Extract the [x, y] coordinate from the center of the cell holding the provided text.  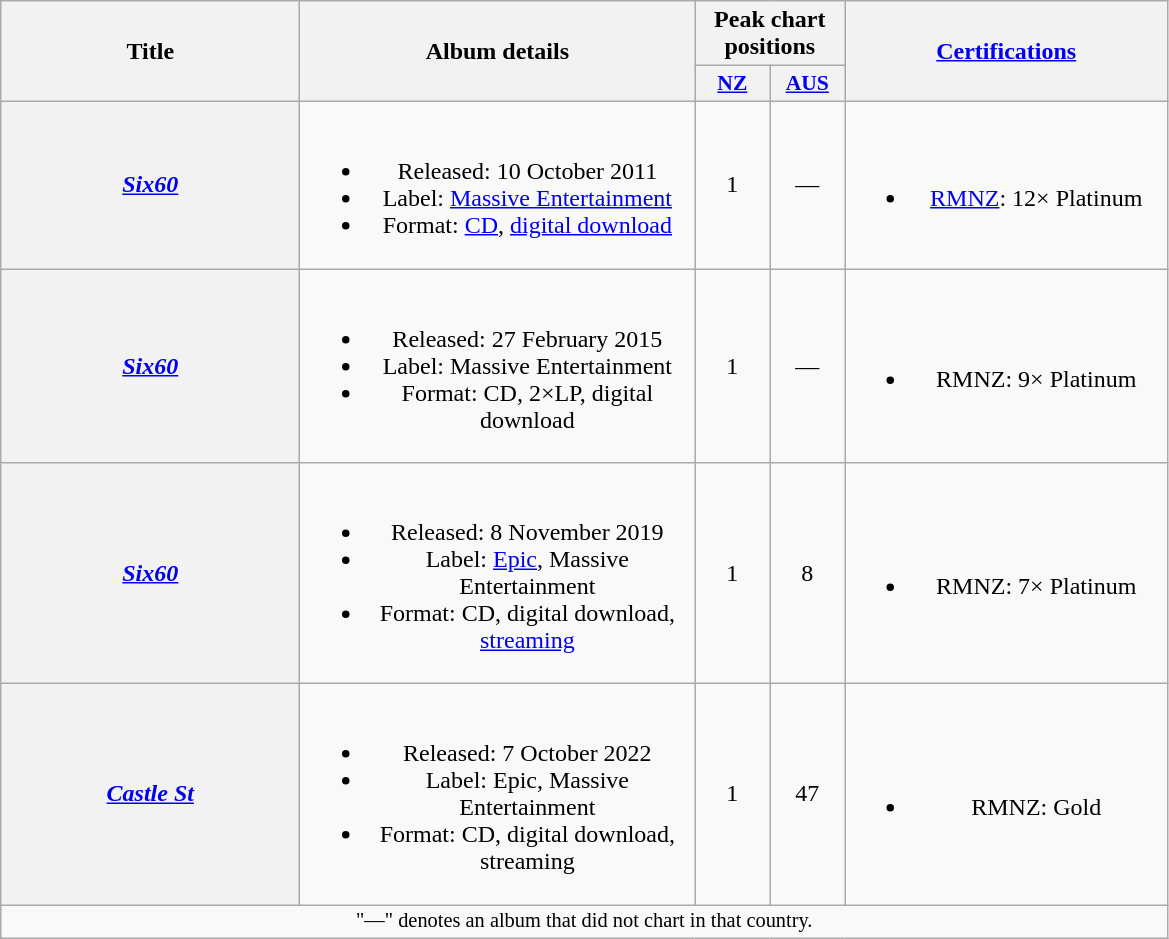
RMNZ: 7× Platinum [1006, 574]
RMNZ: 9× Platinum [1006, 365]
Peak chart positions [770, 34]
Released: 10 October 2011Label: Massive EntertainmentFormat: CD, digital download [498, 184]
Released: 27 February 2015Label: Massive EntertainmentFormat: CD, 2×LP, digital download [498, 365]
Album details [498, 52]
"—" denotes an album that did not chart in that country. [584, 922]
AUS [808, 84]
Castle St [150, 794]
8 [808, 574]
RMNZ: 12× Platinum [1006, 184]
NZ [732, 84]
RMNZ: Gold [1006, 794]
Released: 8 November 2019Label: Epic, Massive EntertainmentFormat: CD, digital download, streaming [498, 574]
Title [150, 52]
47 [808, 794]
Released: 7 October 2022Label: Epic, Massive EntertainmentFormat: CD, digital download, streaming [498, 794]
Certifications [1006, 52]
